Locate the cell with the specified text and output its [X, Y] center coordinate. 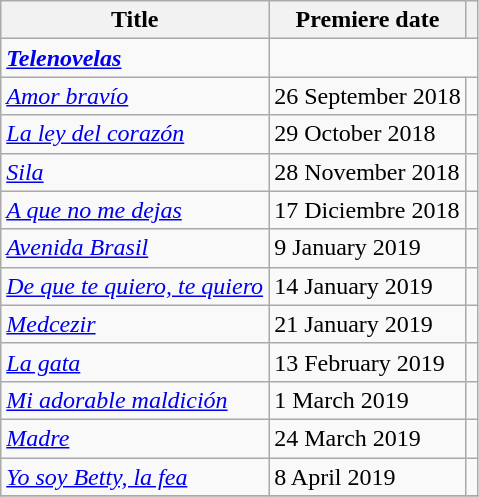
Sila [135, 172]
Telenovelas [135, 58]
17 Diciembre 2018 [368, 210]
A que no me dejas [135, 210]
Madre [135, 438]
Medcezir [135, 324]
La gata [135, 362]
24 March 2019 [368, 438]
26 September 2018 [368, 96]
Mi adorable maldición [135, 400]
Avenida Brasil [135, 248]
1 March 2019 [368, 400]
14 January 2019 [368, 286]
9 January 2019 [368, 248]
Title [135, 20]
29 October 2018 [368, 134]
13 February 2019 [368, 362]
28 November 2018 [368, 172]
Premiere date [368, 20]
Amor bravío [135, 96]
De que te quiero, te quiero [135, 286]
La ley del corazón [135, 134]
Yo soy Betty, la fea [135, 477]
21 January 2019 [368, 324]
8 April 2019 [368, 477]
